For the text-containing cell, return its midpoint in [X, Y] coordinate format. 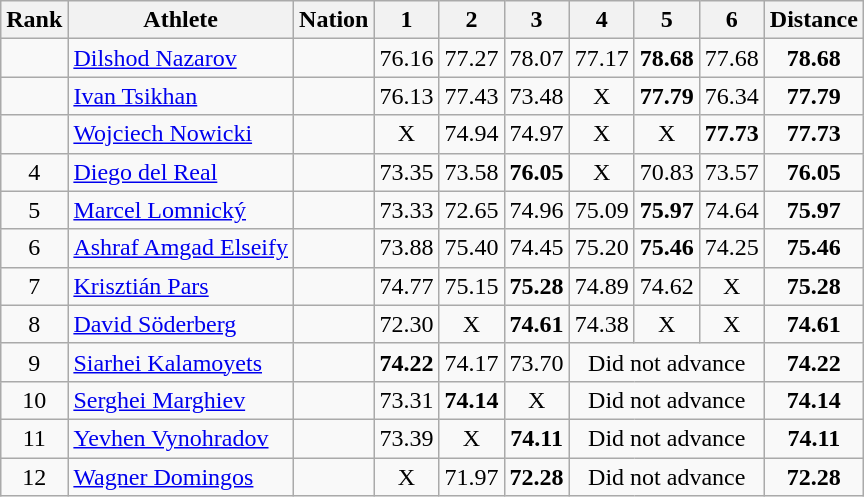
Krisztián Pars [181, 286]
73.88 [406, 248]
Rank [34, 20]
12 [34, 477]
73.58 [472, 172]
70.83 [666, 172]
73.33 [406, 210]
Diego del Real [181, 172]
73.48 [536, 96]
74.77 [406, 286]
74.89 [602, 286]
Marcel Lomnický [181, 210]
76.16 [406, 58]
74.45 [536, 248]
Athlete [181, 20]
74.94 [472, 134]
72.65 [472, 210]
74.96 [536, 210]
8 [34, 324]
Siarhei Kalamoyets [181, 362]
74.17 [472, 362]
76.13 [406, 96]
73.39 [406, 438]
74.25 [732, 248]
73.57 [732, 172]
75.15 [472, 286]
Ivan Tsikhan [181, 96]
75.09 [602, 210]
Ashraf Amgad Elseify [181, 248]
76.34 [732, 96]
Wagner Domingos [181, 477]
75.20 [602, 248]
Nation [334, 20]
9 [34, 362]
74.97 [536, 134]
78.07 [536, 58]
2 [472, 20]
Wojciech Nowicki [181, 134]
11 [34, 438]
73.35 [406, 172]
3 [536, 20]
73.31 [406, 400]
74.64 [732, 210]
Dilshod Nazarov [181, 58]
73.70 [536, 362]
71.97 [472, 477]
77.68 [732, 58]
1 [406, 20]
Yevhen Vynohradov [181, 438]
72.30 [406, 324]
74.38 [602, 324]
77.43 [472, 96]
74.62 [666, 286]
Serghei Marghiev [181, 400]
7 [34, 286]
David Söderberg [181, 324]
77.17 [602, 58]
10 [34, 400]
77.27 [472, 58]
Distance [814, 20]
75.40 [472, 248]
